Scan for the cell matching the given text and deliver its (x, y) coordinate at center. 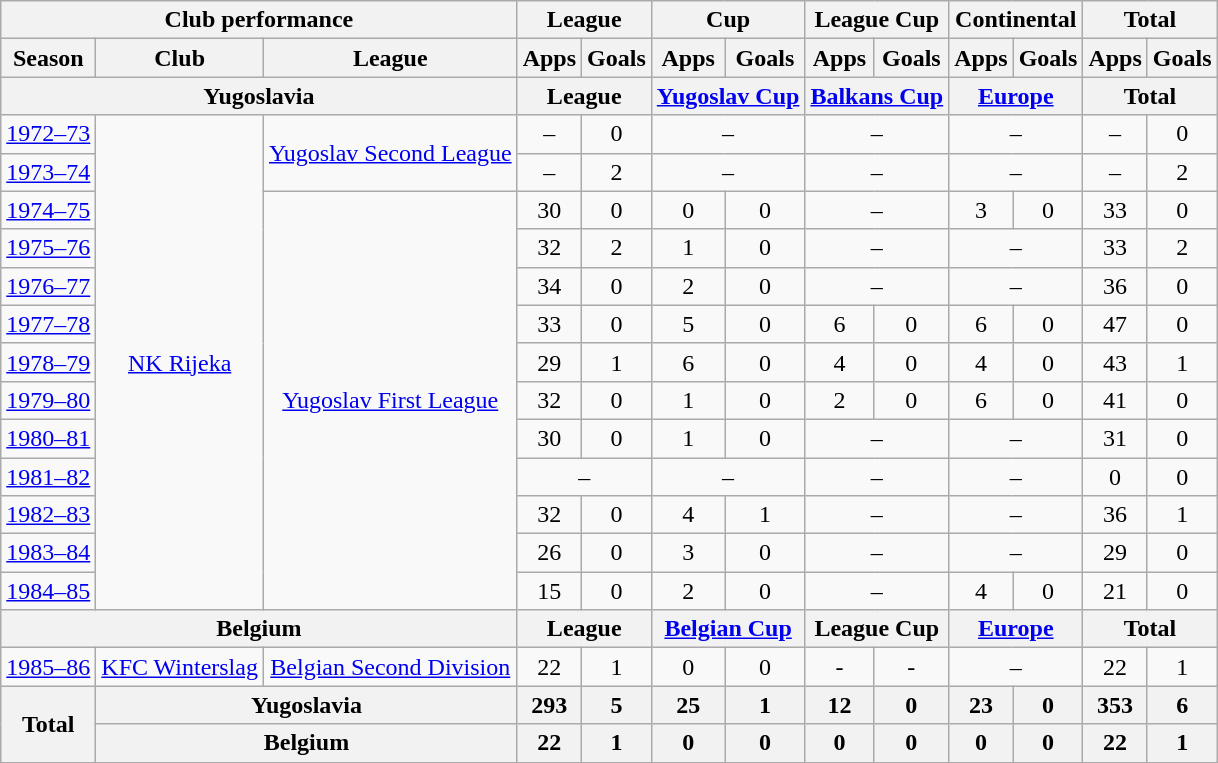
293 (549, 705)
1979–80 (48, 400)
1984–85 (48, 591)
15 (549, 591)
1975–76 (48, 248)
KFC Winterslag (180, 667)
41 (1115, 400)
Yugoslav First League (390, 400)
Belgian Second Division (390, 667)
1985–86 (48, 667)
1972–73 (48, 134)
NK Rijeka (180, 362)
Season (48, 58)
Club (180, 58)
Cup (728, 20)
1976–77 (48, 286)
Continental (1016, 20)
Yugoslav Cup (728, 96)
23 (981, 705)
1980–81 (48, 438)
31 (1115, 438)
1982–83 (48, 515)
Club performance (259, 20)
1983–84 (48, 553)
1973–74 (48, 172)
21 (1115, 591)
1981–82 (48, 477)
1977–78 (48, 324)
1978–79 (48, 362)
12 (840, 705)
26 (549, 553)
Balkans Cup (877, 96)
25 (688, 705)
34 (549, 286)
43 (1115, 362)
353 (1115, 705)
1974–75 (48, 210)
Yugoslav Second League (390, 153)
Belgian Cup (728, 629)
47 (1115, 324)
